From the cell containing the given text, extract its center point as [X, Y] coordinate. 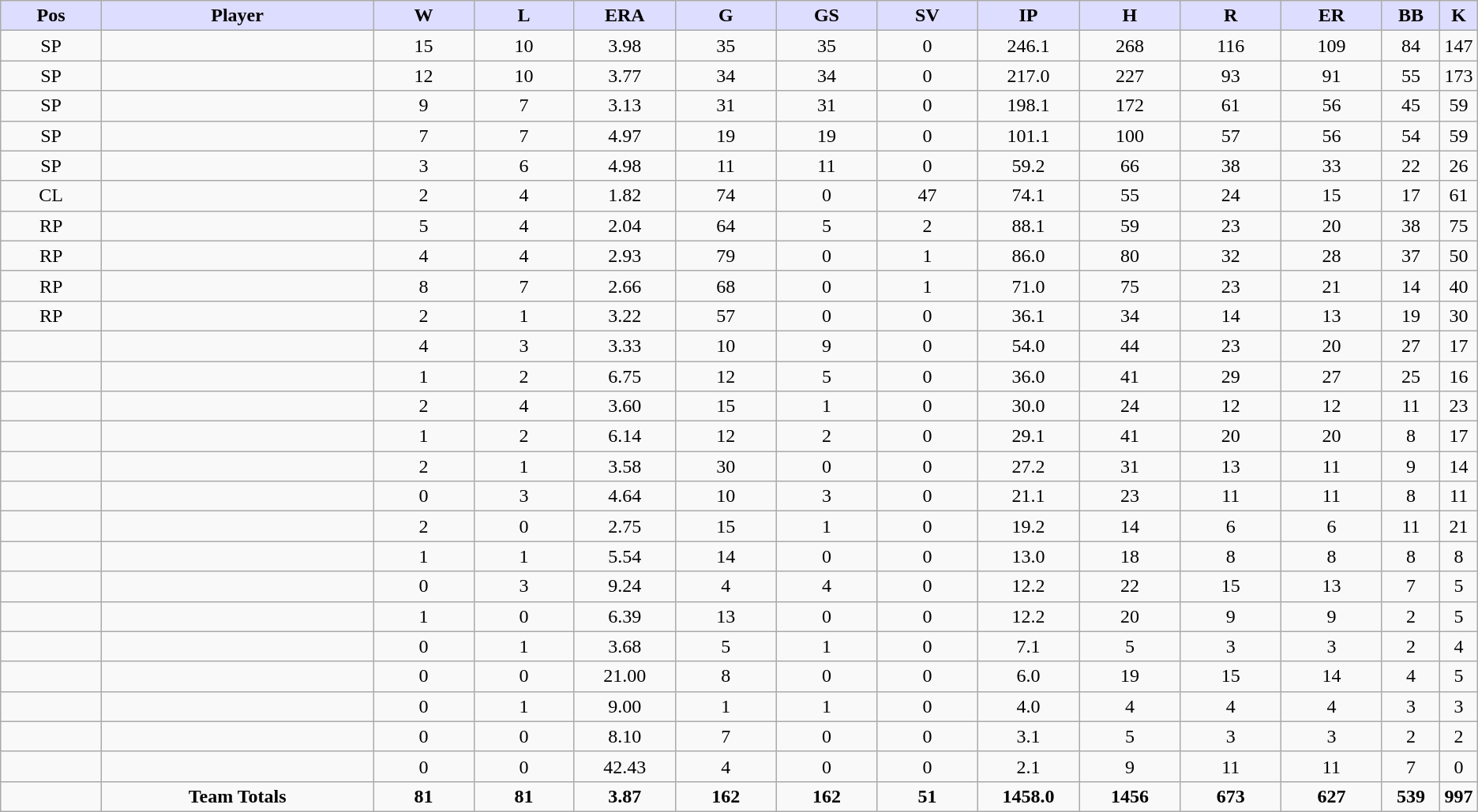
100 [1130, 136]
54.0 [1028, 346]
86.0 [1028, 256]
R [1231, 16]
116 [1231, 46]
66 [1130, 166]
2.1 [1028, 766]
37 [1411, 256]
627 [1332, 796]
ER [1332, 16]
6.75 [625, 376]
26 [1459, 166]
13.0 [1028, 556]
6.0 [1028, 676]
6.14 [625, 436]
68 [726, 286]
3.33 [625, 346]
25 [1411, 376]
H [1130, 16]
246.1 [1028, 46]
88.1 [1028, 226]
29 [1231, 376]
2.04 [625, 226]
ERA [625, 16]
28 [1332, 256]
33 [1332, 166]
54 [1411, 136]
18 [1130, 556]
9.24 [625, 586]
2.75 [625, 526]
GS [827, 16]
4.64 [625, 496]
172 [1130, 106]
59.2 [1028, 166]
G [726, 16]
3.13 [625, 106]
147 [1459, 46]
50 [1459, 256]
IP [1028, 16]
101.1 [1028, 136]
3.68 [625, 646]
51 [927, 796]
9.00 [625, 706]
1458.0 [1028, 796]
4.97 [625, 136]
74.1 [1028, 196]
27.2 [1028, 466]
3.22 [625, 316]
Player [237, 16]
997 [1459, 796]
36.0 [1028, 376]
64 [726, 226]
SV [927, 16]
L [524, 16]
4.98 [625, 166]
74 [726, 196]
227 [1130, 76]
539 [1411, 796]
80 [1130, 256]
CL [51, 196]
47 [927, 196]
42.43 [625, 766]
3.58 [625, 466]
93 [1231, 76]
1456 [1130, 796]
3.87 [625, 796]
30.0 [1028, 406]
45 [1411, 106]
3.98 [625, 46]
36.1 [1028, 316]
2.66 [625, 286]
173 [1459, 76]
217.0 [1028, 76]
3.77 [625, 76]
7.1 [1028, 646]
268 [1130, 46]
6.39 [625, 616]
4.0 [1028, 706]
21.00 [625, 676]
BB [1411, 16]
2.93 [625, 256]
3.1 [1028, 736]
1.82 [625, 196]
673 [1231, 796]
K [1459, 16]
3.60 [625, 406]
Pos [51, 16]
21.1 [1028, 496]
Team Totals [237, 796]
84 [1411, 46]
44 [1130, 346]
109 [1332, 46]
W [423, 16]
32 [1231, 256]
29.1 [1028, 436]
198.1 [1028, 106]
5.54 [625, 556]
8.10 [625, 736]
91 [1332, 76]
16 [1459, 376]
71.0 [1028, 286]
19.2 [1028, 526]
40 [1459, 286]
79 [726, 256]
